Extract the (x, y) coordinate from the center of the cell holding the provided text.  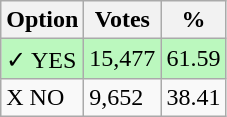
9,652 (122, 97)
61.59 (194, 59)
Votes (122, 20)
X NO (42, 97)
38.41 (194, 97)
Option (42, 20)
% (194, 20)
✓ YES (42, 59)
15,477 (122, 59)
